Return (X, Y) of the center of cell containing provided text 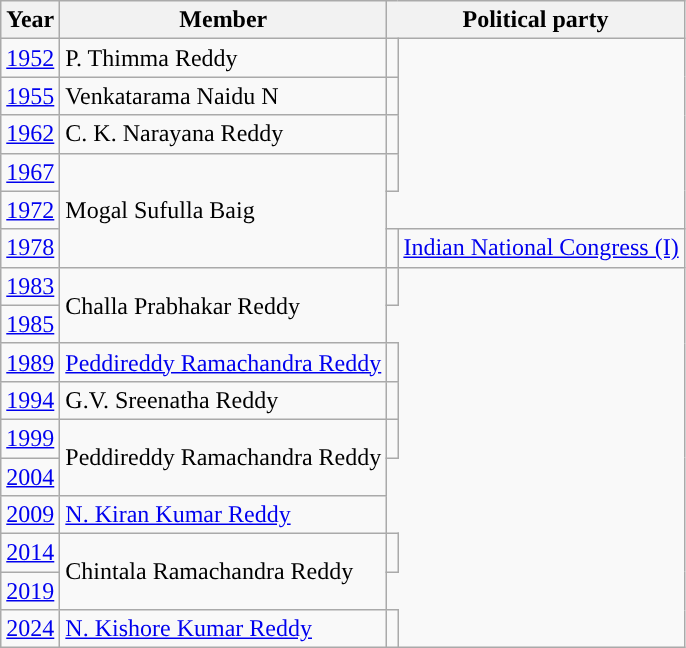
C. K. Narayana Reddy (224, 134)
P. Thimma Reddy (224, 58)
1985 (30, 324)
Mogal Sufulla Baig (224, 210)
1967 (30, 172)
G.V. Sreenatha Reddy (224, 400)
Chintala Ramachandra Reddy (224, 572)
1994 (30, 400)
2004 (30, 477)
N. Kishore Kumar Reddy (224, 629)
1955 (30, 96)
2019 (30, 591)
1989 (30, 362)
1978 (30, 248)
1952 (30, 58)
Member (224, 20)
Political party (536, 20)
N. Kiran Kumar Reddy (224, 515)
1983 (30, 286)
2014 (30, 553)
2024 (30, 629)
1972 (30, 210)
1999 (30, 438)
2009 (30, 515)
Challa Prabhakar Reddy (224, 305)
Year (30, 20)
Venkatarama Naidu N (224, 96)
1962 (30, 134)
Indian National Congress (I) (541, 248)
